Search for the cell housing the specified text and yield its (x, y) center coordinate. 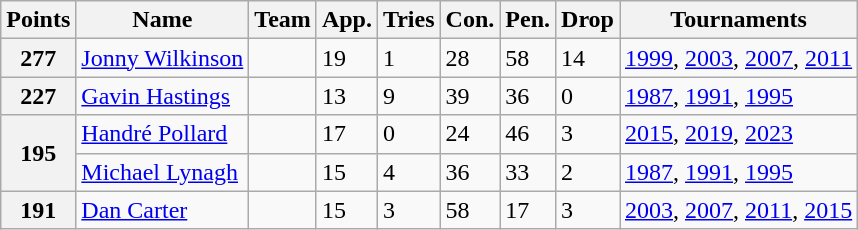
Gavin Hastings (162, 96)
Dan Carter (162, 210)
9 (408, 96)
Drop (588, 20)
227 (38, 96)
33 (528, 172)
Tries (408, 20)
1999, 2003, 2007, 2011 (739, 58)
14 (588, 58)
2015, 2019, 2023 (739, 134)
19 (346, 58)
2003, 2007, 2011, 2015 (739, 210)
App. (346, 20)
195 (38, 153)
4 (408, 172)
Con. (470, 20)
Name (162, 20)
Handré Pollard (162, 134)
Tournaments (739, 20)
191 (38, 210)
39 (470, 96)
Pen. (528, 20)
Points (38, 20)
46 (528, 134)
28 (470, 58)
1 (408, 58)
Michael Lynagh (162, 172)
24 (470, 134)
277 (38, 58)
13 (346, 96)
Team (283, 20)
2 (588, 172)
Jonny Wilkinson (162, 58)
